Detect which cell encompasses the target text, then output its (X, Y) center coordinate. 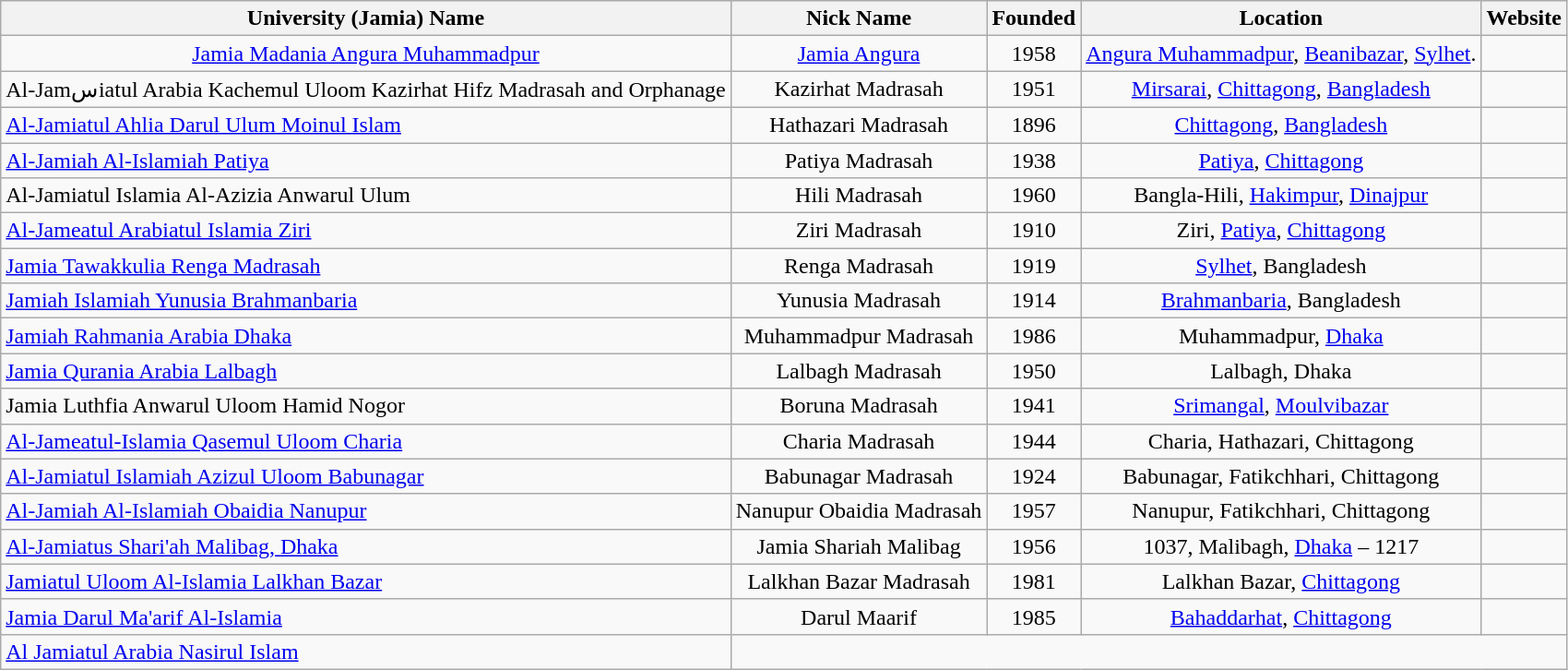
1919 (1034, 266)
Lalbagh, Dhaka (1281, 371)
Al-Jamسiatul Arabia Kachemul Uloom Kazirhat Hifz Madrasah and Orphanage (365, 90)
Chittagong, Bangladesh (1281, 125)
Al-Jameatul Arabiatul Islamia Ziri (365, 231)
Srimangal, Moulvibazar (1281, 406)
Jamia Darul Ma'arif Al-Islamia (365, 616)
1896 (1034, 125)
Nick Name (859, 18)
Al-Jameatul-Islamia Qasemul Uloom Charia (365, 441)
Patiya Madrasah (859, 160)
Jamiah Rahmania Arabia Dhaka (365, 336)
1037, Malibagh, Dhaka – 1217 (1281, 546)
Charia, Hathazari, Chittagong (1281, 441)
1938 (1034, 160)
Bahaddarhat, Chittagong (1281, 616)
Jamia Qurania Arabia Lalbagh (365, 371)
Al-Jamiatus Shari'ah Malibag, Dhaka (365, 546)
University (Jamia) Name (365, 18)
Brahmanbaria, Bangladesh (1281, 301)
Angura Muhammadpur, Beanibazar, Sylhet. (1281, 54)
Kazirhat Madrasah (859, 90)
Jamia Madania Angura Muhammadpur (365, 54)
1958 (1034, 54)
Mirsarai, Chittagong, Bangladesh (1281, 90)
Jamia Shariah Malibag (859, 546)
Ziri Madrasah (859, 231)
1957 (1034, 511)
Lalkhan Bazar, Chittagong (1281, 581)
Jamiatul Uloom Al-Islamia Lalkhan Bazar (365, 581)
Nanupur Obaidia Madrasah (859, 511)
Muhammadpur Madrasah (859, 336)
Jamia Angura (859, 54)
Al-Jamiatul Islamia Al-Azizia Anwarul Ulum (365, 196)
Website (1524, 18)
1914 (1034, 301)
Boruna Madrasah (859, 406)
1950 (1034, 371)
Bangla-Hili, Hakimpur, Dinajpur (1281, 196)
Al-Jamiatul Islamiah Azizul Uloom Babunagar (365, 476)
1951 (1034, 90)
Yunusia Madrasah (859, 301)
Renga Madrasah (859, 266)
Muhammadpur, Dhaka (1281, 336)
1981 (1034, 581)
1944 (1034, 441)
1941 (1034, 406)
Patiya, Chittagong (1281, 160)
1956 (1034, 546)
1985 (1034, 616)
Sylhet, Bangladesh (1281, 266)
Babunagar, Fatikchhari, Chittagong (1281, 476)
Hili Madrasah (859, 196)
Al-Jamiah Al-Islamiah Obaidia Nanupur (365, 511)
Charia Madrasah (859, 441)
Nanupur, Fatikchhari, Chittagong (1281, 511)
Lalkhan Bazar Madrasah (859, 581)
Al-Jamiatul Ahlia Darul Ulum Moinul Islam (365, 125)
Location (1281, 18)
Hathazari Madrasah (859, 125)
Al-Jamiah Al-Islamiah Patiya (365, 160)
Babunagar Madrasah (859, 476)
1960 (1034, 196)
Al Jamiatul Arabia Nasirul Islam (365, 652)
Jamia Tawakkulia Renga Madrasah (365, 266)
Ziri, Patiya, Chittagong (1281, 231)
Darul Maarif (859, 616)
Lalbagh Madrasah (859, 371)
1986 (1034, 336)
Founded (1034, 18)
1910 (1034, 231)
Jamiah Islamiah Yunusia Brahmanbaria (365, 301)
Jamia Luthfia Anwarul Uloom Hamid Nogor (365, 406)
1924 (1034, 476)
